Determine the (x, y) coordinate at the center of the cell enclosing the given text.  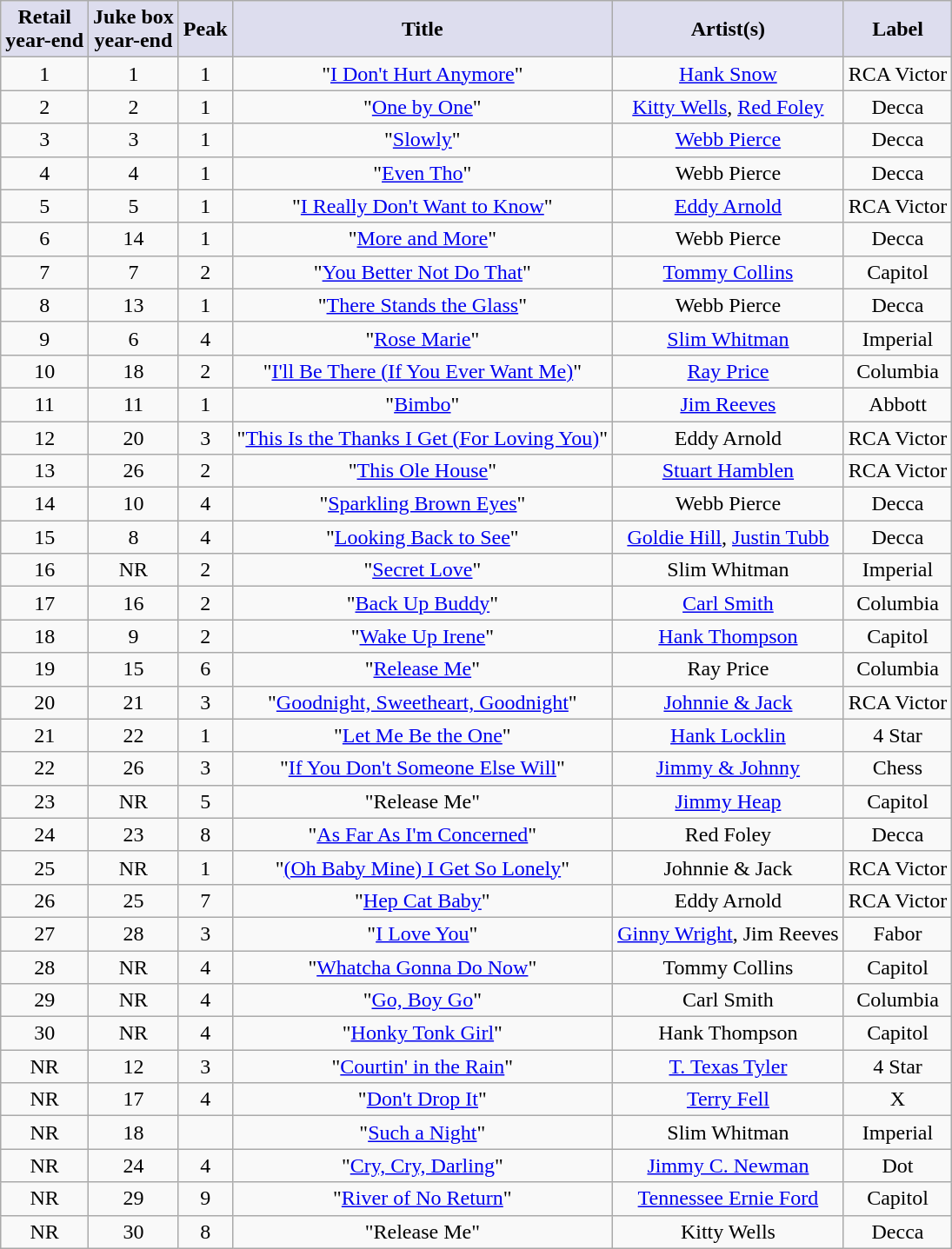
"Hep Cat Baby" (423, 900)
"Looking Back to See" (423, 537)
"Back Up Buddy" (423, 603)
"Go, Boy Go" (423, 1000)
"There Stands the Glass" (423, 305)
T. Texas Tyler (729, 1066)
X (897, 1100)
Artist(s) (729, 30)
Jimmy & Johnny (729, 768)
"Rose Marie" (423, 338)
"Such a Night" (423, 1133)
Peak (205, 30)
Label (897, 30)
Goldie Hill, Justin Tubb (729, 537)
"Cry, Cry, Darling" (423, 1166)
"Bimbo" (423, 404)
Stuart Hamblen (729, 471)
"Courtin' in the Rain" (423, 1066)
"Goodnight, Sweetheart, Goodnight" (423, 702)
Retailyear-end (45, 30)
"Whatcha Gonna Do Now" (423, 967)
27 (45, 933)
"I'll Be There (If You Ever Want Me)" (423, 371)
Chess (897, 768)
"Let Me Be the One" (423, 735)
"Secret Love" (423, 570)
"I Don't Hurt Anymore" (423, 74)
"One by One" (423, 107)
19 (45, 669)
Hank Locklin (729, 735)
"(Oh Baby Mine) I Get So Lonely" (423, 867)
"More and More" (423, 239)
"Sparkling Brown Eyes" (423, 504)
Kitty Wells, Red Foley (729, 107)
Kitty Wells (729, 1232)
Ginny Wright, Jim Reeves (729, 933)
Tennessee Ernie Ford (729, 1199)
Jim Reeves (729, 404)
Title (423, 30)
Terry Fell (729, 1100)
"I Really Don't Want to Know" (423, 206)
Abbott (897, 404)
"Don't Drop It" (423, 1100)
"If You Don't Someone Else Will" (423, 768)
"This Ole House" (423, 471)
Juke boxyear-end (134, 30)
"Slowly" (423, 140)
"Even Tho" (423, 173)
"As Far As I'm Concerned" (423, 834)
"You Better Not Do That" (423, 272)
"Wake Up Irene" (423, 636)
Jimmy Heap (729, 801)
"River of No Return" (423, 1199)
Fabor (897, 933)
Dot (897, 1166)
"This Is the Thanks I Get (For Loving You)" (423, 437)
"I Love You" (423, 933)
Red Foley (729, 834)
Jimmy C. Newman (729, 1166)
Hank Snow (729, 74)
"Honky Tonk Girl" (423, 1033)
